Identify which cell holds the provided text, then report its (x, y) central coordinate. 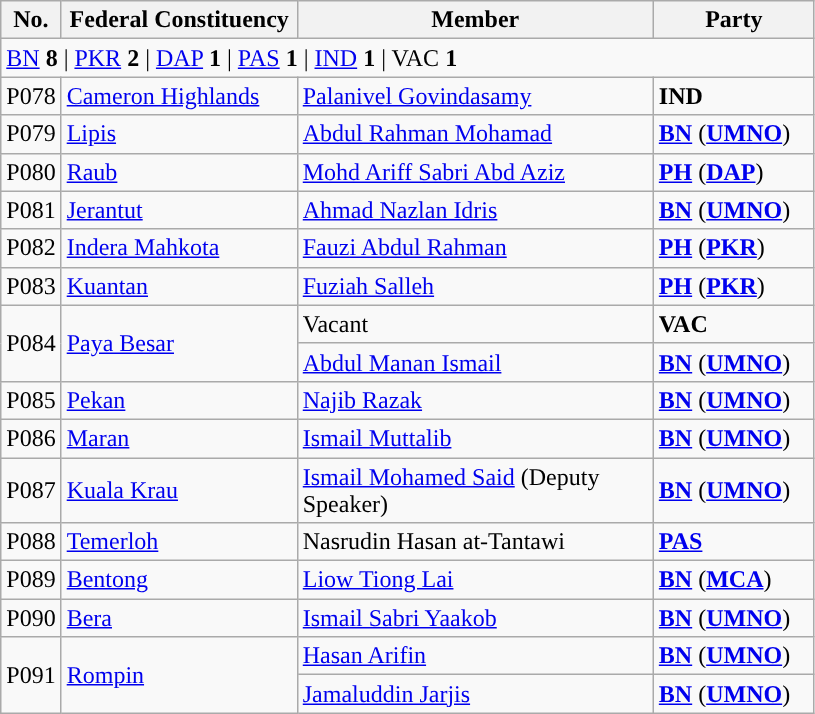
Kuantan (179, 286)
P089 (31, 580)
Paya Besar (179, 343)
Bentong (179, 580)
Ahmad Nazlan Idris (475, 210)
Ismail Muttalib (475, 438)
P083 (31, 286)
Ismail Mohamed Said (Deputy Speaker) (475, 490)
Federal Constituency (179, 20)
Mohd Ariff Sabri Abd Aziz (475, 172)
P091 (31, 675)
Maran (179, 438)
Bera (179, 618)
Member (475, 20)
Ismail Sabri Yaakob (475, 618)
P082 (31, 248)
Cameron Highlands (179, 96)
P080 (31, 172)
Temerloh (179, 542)
PAS (734, 542)
Kuala Krau (179, 490)
BN 8 | PKR 2 | DAP 1 | PAS 1 | IND 1 | VAC 1 (408, 58)
Jerantut (179, 210)
P088 (31, 542)
Fuziah Salleh (475, 286)
Vacant (475, 324)
P081 (31, 210)
Rompin (179, 675)
Party (734, 20)
Nasrudin Hasan at-Tantawi (475, 542)
Jamaluddin Jarjis (475, 694)
Palanivel Govindasamy (475, 96)
Lipis (179, 134)
Najib Razak (475, 400)
BN (MCA) (734, 580)
P078 (31, 96)
VAC (734, 324)
Fauzi Abdul Rahman (475, 248)
P087 (31, 490)
IND (734, 96)
P090 (31, 618)
Hasan Arifin (475, 656)
P079 (31, 134)
Abdul Rahman Mohamad (475, 134)
Abdul Manan Ismail (475, 362)
Indera Mahkota (179, 248)
Raub (179, 172)
Pekan (179, 400)
Liow Tiong Lai (475, 580)
P084 (31, 343)
No. (31, 20)
P085 (31, 400)
P086 (31, 438)
PH (DAP) (734, 172)
